Detect which cell encompasses the target text, then output its (X, Y) center coordinate. 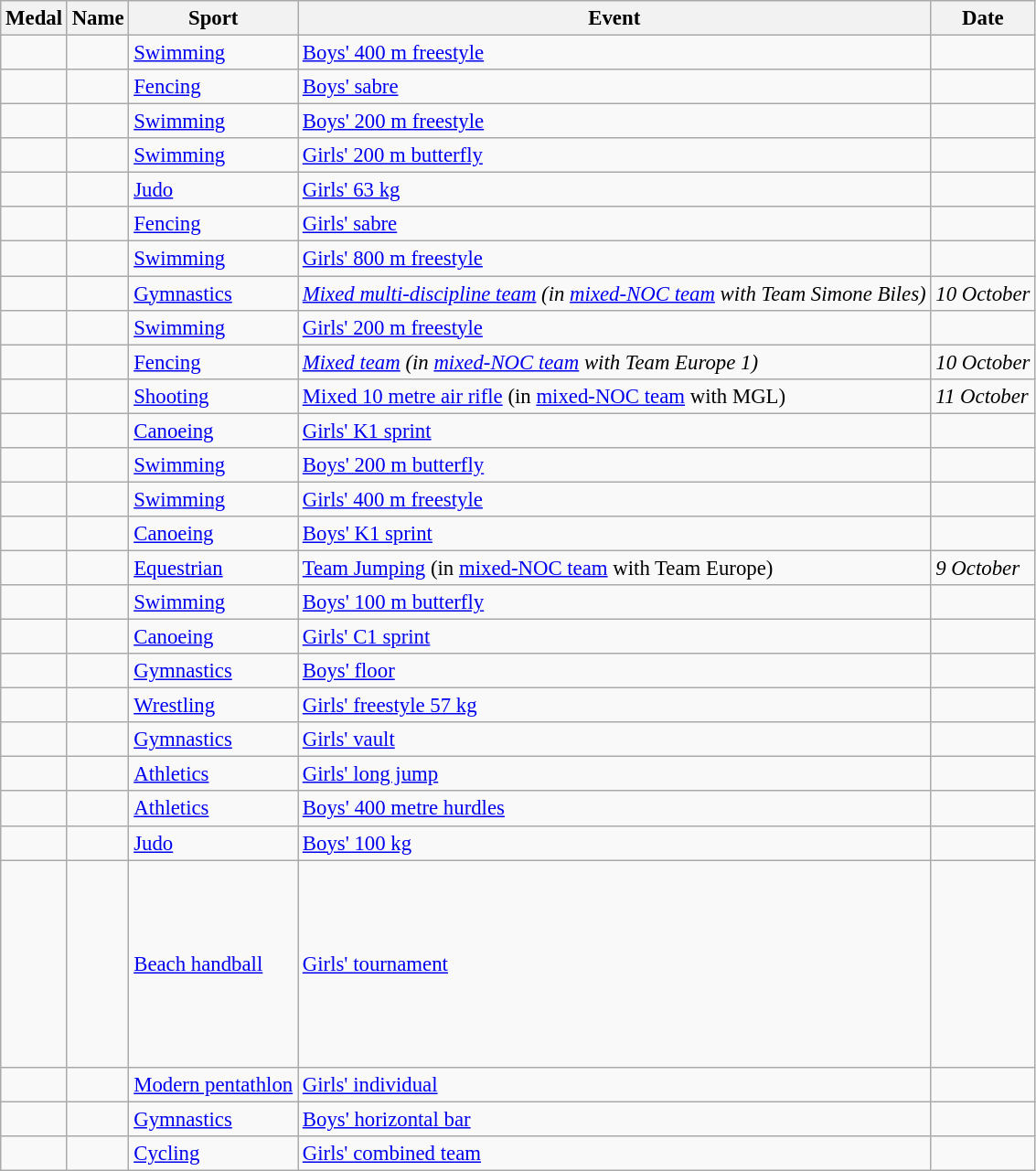
Girls' freestyle 57 kg (614, 706)
Girls' vault (614, 740)
Boys' sabre (614, 87)
Boys' horizontal bar (614, 1119)
Medal (35, 18)
Girls' sabre (614, 224)
Mixed 10 metre air rifle (in mixed-NOC team with MGL) (614, 396)
Boys' K1 sprint (614, 534)
Girls' 400 m freestyle (614, 499)
Boys' 100 kg (614, 843)
Mixed multi-discipline team (in mixed-NOC team with Team Simone Biles) (614, 293)
Boys' 400 metre hurdles (614, 809)
Girls' K1 sprint (614, 431)
11 October (983, 396)
Event (614, 18)
Wrestling (214, 706)
Boys' 200 m butterfly (614, 465)
Girls' combined team (614, 1154)
Boys' floor (614, 671)
Boys' 200 m freestyle (614, 122)
Girls' C1 sprint (614, 637)
Cycling (214, 1154)
Mixed team (in mixed-NOC team with Team Europe 1) (614, 362)
Girls' individual (614, 1084)
Sport (214, 18)
Equestrian (214, 568)
9 October (983, 568)
Boys' 100 m butterfly (614, 602)
Girls' 800 m freestyle (614, 259)
Boys' 400 m freestyle (614, 53)
Modern pentathlon (214, 1084)
Beach handball (214, 963)
Team Jumping (in mixed-NOC team with Team Europe) (614, 568)
Name (98, 18)
Girls' long jump (614, 774)
Shooting (214, 396)
Girls' tournament (614, 963)
Girls' 200 m freestyle (614, 327)
Girls' 200 m butterfly (614, 155)
Girls' 63 kg (614, 190)
Date (983, 18)
